Scan for the cell matching the given text and deliver its [x, y] coordinate at center. 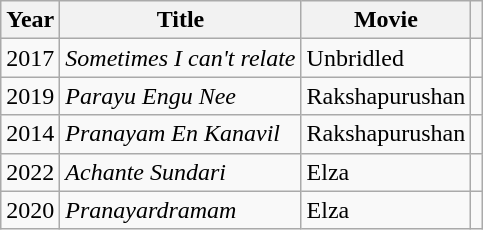
2014 [30, 134]
2022 [30, 172]
Sometimes I can't relate [180, 58]
2019 [30, 96]
2017 [30, 58]
Achante Sundari [180, 172]
2020 [30, 210]
Parayu Engu Nee [180, 96]
Title [180, 20]
Movie [386, 20]
Pranayam En Kanavil [180, 134]
Year [30, 20]
Pranayardramam [180, 210]
Unbridled [386, 58]
